Extract the (X, Y) coordinate from the center of the cell holding the provided text.  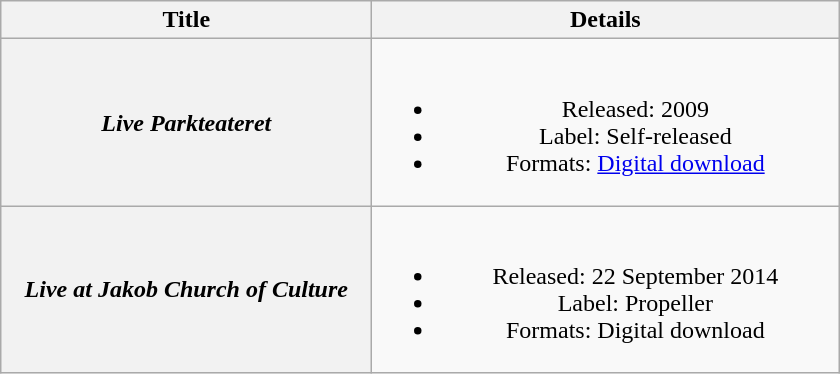
Live Parkteateret (186, 122)
Released: 22 September 2014Label: PropellerFormats: Digital download (606, 290)
Title (186, 20)
Released: 2009Label: Self-releasedFormats: Digital download (606, 122)
Details (606, 20)
Live at Jakob Church of Culture (186, 290)
